Identify which cell holds the provided text, then report its [X, Y] central coordinate. 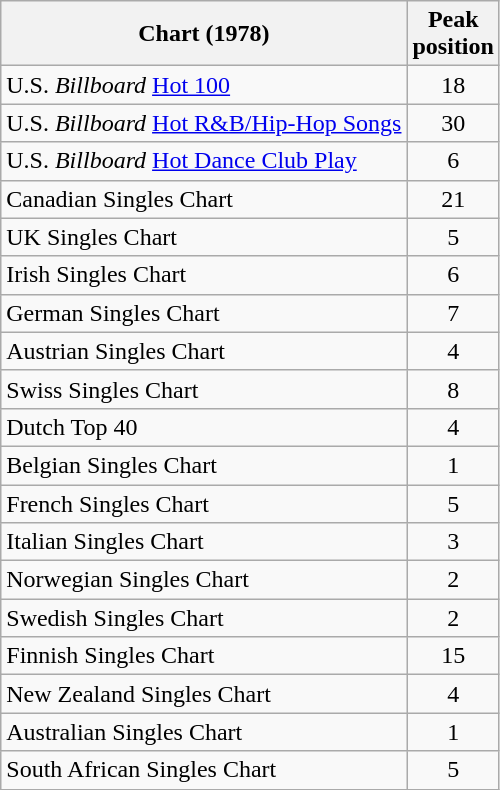
South African Singles Chart [204, 770]
18 [453, 85]
21 [453, 199]
U.S. Billboard Hot Dance Club Play [204, 161]
Italian Singles Chart [204, 542]
8 [453, 389]
Irish Singles Chart [204, 275]
UK Singles Chart [204, 237]
Austrian Singles Chart [204, 351]
U.S. Billboard Hot R&B/Hip-Hop Songs [204, 123]
Norwegian Singles Chart [204, 580]
German Singles Chart [204, 313]
Finnish Singles Chart [204, 656]
15 [453, 656]
Canadian Singles Chart [204, 199]
3 [453, 542]
7 [453, 313]
Swedish Singles Chart [204, 618]
New Zealand Singles Chart [204, 694]
Peakposition [453, 34]
Swiss Singles Chart [204, 389]
Dutch Top 40 [204, 427]
Chart (1978) [204, 34]
Belgian Singles Chart [204, 465]
30 [453, 123]
French Singles Chart [204, 503]
Australian Singles Chart [204, 732]
U.S. Billboard Hot 100 [204, 85]
